From the cell containing the given text, extract its center point as (X, Y) coordinate. 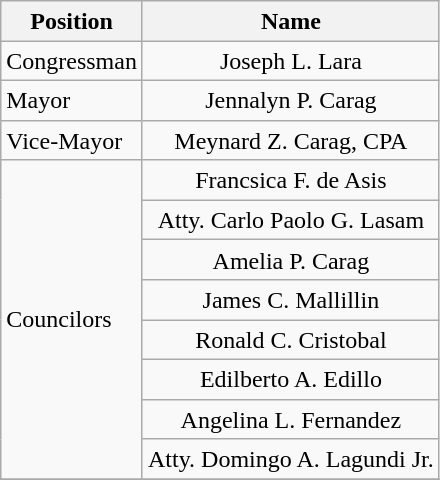
Name (290, 21)
James C. Mallillin (290, 300)
Councilors (72, 320)
Amelia P. Carag (290, 260)
Meynard Z. Carag, CPA (290, 140)
Vice-Mayor (72, 140)
Atty. Carlo Paolo G. Lasam (290, 220)
Mayor (72, 100)
Edilberto A. Edillo (290, 379)
Congressman (72, 61)
Joseph L. Lara (290, 61)
Angelina L. Fernandez (290, 419)
Jennalyn P. Carag (290, 100)
Atty. Domingo A. Lagundi Jr. (290, 459)
Francsica F. de Asis (290, 180)
Position (72, 21)
Ronald C. Cristobal (290, 340)
